Extract the [x, y] coordinate from the center of the cell holding the provided text.  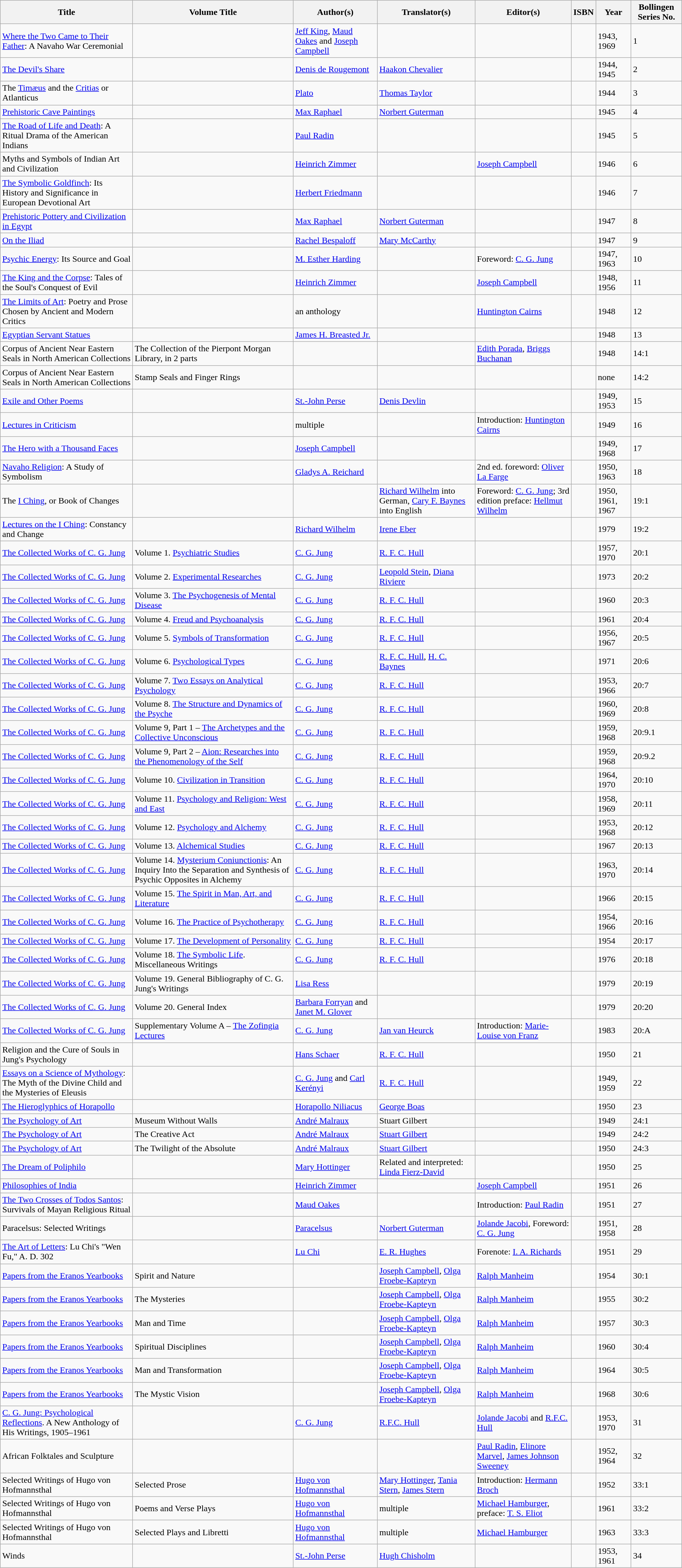
Volume 18. The Symbolic Life. Miscellaneous Writings [213, 960]
Volume 9, Part 2 – Aion: Researches into the Phenomenology of the Self [213, 757]
1963 [614, 1532]
Volume 3. The Psychogenesis of Mental Disease [213, 600]
Paracelsus [335, 1228]
Man and Transformation [213, 1370]
11 [656, 283]
1943, 1969 [614, 41]
Volume 8. The Structure and Dynamics of the Psyche [213, 709]
The King and the Corpse: Tales of the Soul's Conquest of Evil [67, 283]
20:12 [656, 827]
1953, 1970 [614, 1423]
Hugh Chisholm [426, 1556]
Hans Schaer [335, 1054]
13 [656, 335]
1952 [614, 1485]
Paul Radin, Elinore Marvel, James Johnson Sweeney [523, 1456]
Introduction: Huntington Cairns [523, 424]
Foreword: C. G. Jung [523, 258]
2 [656, 69]
Leopold Stein, Diana Riviere [426, 577]
3 [656, 93]
Volume 5. Symbols of Transformation [213, 638]
Volume 16. The Practice of Psychotherapy [213, 922]
The Mysteries [213, 1299]
R. F. C. Hull, H. C. Baynes [426, 661]
20:7 [656, 685]
E. R. Hughes [426, 1252]
George Boas [426, 1107]
Where the Two Came to Their Father: A Navaho War Ceremonial [67, 41]
Volume 14. Mysterium Coniunctionis: An Inquiry Into the Separation and Synthesis of Psychic Opposites in Alchemy [213, 870]
33:1 [656, 1485]
R.F.C. Hull [426, 1423]
1950, 1963 [614, 472]
Barbara Forryan and Janet M. Glover [335, 1007]
19:2 [656, 529]
Prehistoric Cave Paintings [67, 112]
23 [656, 1107]
1950, 1961, 1967 [614, 501]
Translator(s) [426, 12]
Navaho Religion: A Study of Symbolism [67, 472]
Foreword: C. G. Jung; 3rd edition preface: Hellmut Wilhelm [523, 501]
1949, 1959 [614, 1083]
Volume 7. Two Essays on Analytical Psychology [213, 685]
The Limits of Art: Poetry and Prose Chosen by Ancient and Modern Critics [67, 311]
18 [656, 472]
The Collection of the Pierpont Morgan Library, in 2 parts [213, 354]
30:2 [656, 1299]
1973 [614, 577]
Exile and Other Poems [67, 401]
1966 [614, 898]
Edith Porada, Briggs Buchanan [523, 354]
Year [614, 12]
Lisa Ress [335, 983]
6 [656, 164]
Mary McCarthy [426, 240]
14:1 [656, 354]
1949, 1953 [614, 401]
Maud Oakes [335, 1204]
The Dream of Poliphilo [67, 1167]
Volume 9, Part 1 – The Archetypes and the Collective Unconscious [213, 732]
Selected Prose [213, 1485]
Horapollo Niliacus [335, 1107]
1967 [614, 846]
1954, 1966 [614, 922]
Volume 10. Civilization in Transition [213, 780]
19:1 [656, 501]
Museum Without Walls [213, 1121]
26 [656, 1186]
The Mystic Vision [213, 1394]
Mary Hottinger [335, 1167]
1968 [614, 1394]
Poems and Verse Plays [213, 1509]
2nd ed. foreword: Oliver La Farge [523, 472]
Volume 1. Psychiatric Studies [213, 553]
Rachel Bespaloff [335, 240]
1952, 1964 [614, 1456]
8 [656, 221]
Myths and Symbols of Indian Art and Civilization [67, 164]
The Symbolic Goldfinch: Its History and Significance in European Devotional Art [67, 193]
Volume 2. Experimental Researches [213, 577]
The Timæus and the Critias or Atlanticus [67, 93]
Jeff King, Maud Oakes and Joseph Campbell [335, 41]
C. G. Jung and Carl Kerényi [335, 1083]
Supplementary Volume A – The Zofingia Lectures [213, 1030]
30:4 [656, 1346]
24:3 [656, 1148]
Volume Title [213, 12]
32 [656, 1456]
9 [656, 240]
33:3 [656, 1532]
20:5 [656, 638]
20:15 [656, 898]
30:1 [656, 1276]
Psychic Energy: Its Source and Goal [67, 258]
The Devil's Share [67, 69]
Volume 6. Psychological Types [213, 661]
Volume 20. General Index [213, 1007]
Spiritual Disciplines [213, 1346]
On the Iliad [67, 240]
1944 [614, 93]
34 [656, 1556]
Religion and the Cure of Souls in Jung's Psychology [67, 1054]
1964 [614, 1370]
Related and interpreted: Linda Fierz-David [426, 1167]
1957, 1970 [614, 553]
22 [656, 1083]
20:11 [656, 804]
20:1 [656, 553]
30:6 [656, 1394]
20:14 [656, 870]
1958, 1969 [614, 804]
Jolande Jacobi, Foreword: C. G. Jung [523, 1228]
The Creative Act [213, 1134]
Lectures in Criticism [67, 424]
25 [656, 1167]
Denis de Rougemont [335, 69]
Lectures on the I Ching: Constancy and Change [67, 529]
Prehistoric Pottery and Civilization in Egypt [67, 221]
Volume 11. Psychology and Religion: West and East [213, 804]
Paul Radin [335, 135]
20:6 [656, 661]
The I Ching, or Book of Changes [67, 501]
20:3 [656, 600]
Essays on a Science of Mythology: The Myth of the Divine Child and the Mysteries of Eleusis [67, 1083]
20:4 [656, 619]
1951, 1958 [614, 1228]
Stamp Seals and Finger Rings [213, 377]
none [614, 377]
Lu Chi [335, 1252]
10 [656, 258]
Plato [335, 93]
Paracelsus: Selected Writings [67, 1228]
Egyptian Servant Statues [67, 335]
1947, 1963 [614, 258]
Haakon Chevalier [426, 69]
5 [656, 135]
Herbert Friedmann [335, 193]
Title [67, 12]
ISBN [584, 12]
20:19 [656, 983]
Thomas Taylor [426, 93]
Bollingen Series No. [656, 12]
Jolande Jacobi and R.F.C. Hull [523, 1423]
1955 [614, 1299]
28 [656, 1228]
20:13 [656, 846]
20:16 [656, 922]
Michael Hamburger, preface: T. S. Eliot [523, 1509]
Selected Plays and Libretti [213, 1532]
1983 [614, 1030]
Philosophies of India [67, 1186]
The Hieroglyphics of Horapollo [67, 1107]
7 [656, 193]
C. G. Jung: Psychological Reflections. A New Anthology of His Writings, 1905–1961 [67, 1423]
20:2 [656, 577]
33:2 [656, 1509]
27 [656, 1204]
1953, 1961 [614, 1556]
Richard Wilhelm [335, 529]
Volume 19. General Bibliography of C. G. Jung's Writings [213, 983]
20:A [656, 1030]
1963, 1970 [614, 870]
1944, 1945 [614, 69]
1953, 1968 [614, 827]
20:8 [656, 709]
1949, 1968 [614, 449]
an anthology [335, 311]
The Twilight of the Absolute [213, 1148]
1 [656, 41]
20:10 [656, 780]
1956, 1967 [614, 638]
20:20 [656, 1007]
Richard Wilhelm into German, Cary F. Baynes into English [426, 501]
16 [656, 424]
Introduction: Marie-Louise von Franz [523, 1030]
Volume 4. Freud and Psychoanalysis [213, 619]
20:18 [656, 960]
Introduction: Paul Radin [523, 1204]
The Two Crosses of Todos Santos: Survivals of Mayan Religious Ritual [67, 1204]
14:2 [656, 377]
Editor(s) [523, 12]
1957 [614, 1323]
The Road of Life and Death: A Ritual Drama of the American Indians [67, 135]
31 [656, 1423]
1964, 1970 [614, 780]
20:9.1 [656, 732]
Volume 12. Psychology and Alchemy [213, 827]
4 [656, 112]
21 [656, 1054]
1953, 1966 [614, 685]
Irene Eber [426, 529]
Volume 15. The Spirit in Man, Art, and Literature [213, 898]
24:2 [656, 1134]
M. Esther Harding [335, 258]
17 [656, 449]
Forenote: I. A. Richards [523, 1252]
30:5 [656, 1370]
15 [656, 401]
Introduction: Hermann Broch [523, 1485]
29 [656, 1252]
African Folktales and Sculpture [67, 1456]
1948, 1956 [614, 283]
Michael Hamburger [523, 1532]
Huntington Cairns [523, 311]
20:17 [656, 941]
Winds [67, 1556]
Man and Time [213, 1323]
20:9.2 [656, 757]
24:1 [656, 1121]
James H. Breasted Jr. [335, 335]
Volume 17. The Development of Personality [213, 941]
Mary Hottinger, Tania Stern, James Stern [426, 1485]
Jan van Heurck [426, 1030]
Gladys A. Reichard [335, 472]
30:3 [656, 1323]
Volume 13. Alchemical Studies [213, 846]
Spirit and Nature [213, 1276]
12 [656, 311]
1971 [614, 661]
1976 [614, 960]
The Hero with a Thousand Faces [67, 449]
Author(s) [335, 12]
The Art of Letters: Lu Chi's "Wen Fu," A. D. 302 [67, 1252]
1960, 1969 [614, 709]
Denis Devlin [426, 401]
